Extract the (x, y) coordinate from the center of the cell holding the provided text.  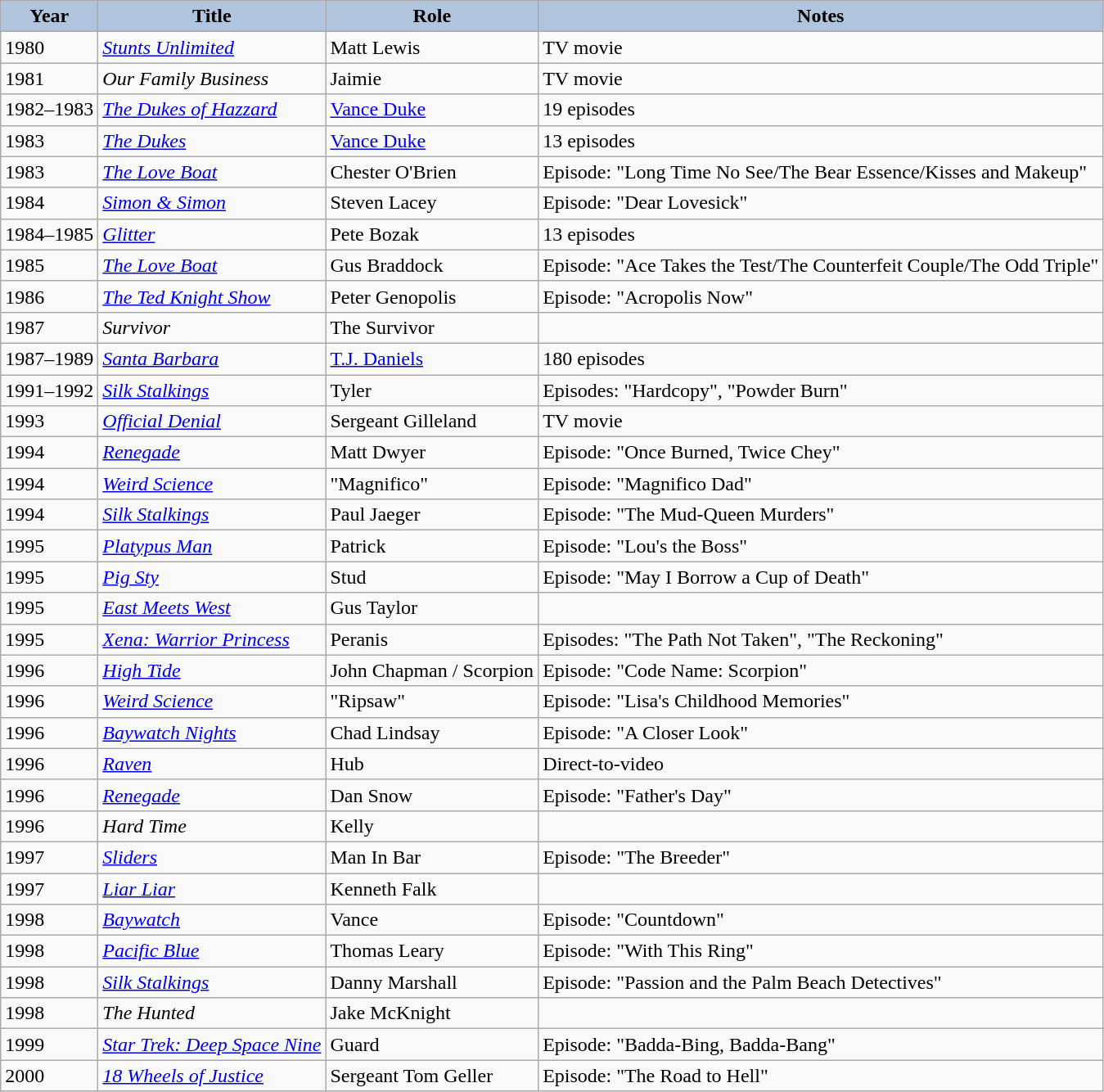
Paul Jaeger (432, 515)
Vance (432, 920)
John Chapman / Scorpion (432, 670)
1987 (49, 327)
Episode: "Passion and the Palm Beach Detectives" (821, 982)
1993 (49, 422)
Our Family Business (212, 79)
Role (432, 16)
Xena: Warrior Princess (212, 639)
19 episodes (821, 110)
Episode: "Badda-Bing, Badda-Bang" (821, 1045)
1991–1992 (49, 390)
Tyler (432, 390)
Kenneth Falk (432, 888)
Danny Marshall (432, 982)
Episode: "Once Burned, Twice Chey" (821, 453)
Peter Genopolis (432, 296)
T.J. Daniels (432, 359)
18 Wheels of Justice (212, 1076)
1984 (49, 203)
Glitter (212, 234)
Episode: "Ace Takes the Test/The Counterfeit Couple/The Odd Triple" (821, 265)
Baywatch Nights (212, 733)
1984–1985 (49, 234)
Pacific Blue (212, 951)
Guard (432, 1045)
Sergeant Gilleland (432, 422)
Episode: "The Breeder" (821, 857)
Title (212, 16)
Episode: "Long Time No See/The Bear Essence/Kisses and Makeup" (821, 172)
Chad Lindsay (432, 733)
Santa Barbara (212, 359)
Peranis (432, 639)
The Dukes of Hazzard (212, 110)
Stud (432, 577)
Pete Bozak (432, 234)
Episode: "A Closer Look" (821, 733)
Stunts Unlimited (212, 47)
Gus Braddock (432, 265)
High Tide (212, 670)
1986 (49, 296)
Episode: "May I Borrow a Cup of Death" (821, 577)
Jake McKnight (432, 1013)
Episode: "The Mud-Queen Murders" (821, 515)
Star Trek: Deep Space Nine (212, 1045)
"Ripsaw" (432, 702)
Episode: "Countdown" (821, 920)
Kelly (432, 826)
2000 (49, 1076)
Survivor (212, 327)
Episodes: "The Path Not Taken", "The Reckoning" (821, 639)
Gus Taylor (432, 608)
Matt Lewis (432, 47)
Simon & Simon (212, 203)
East Meets West (212, 608)
Platypus Man (212, 546)
Jaimie (432, 79)
Notes (821, 16)
Direct-to-video (821, 764)
Episode: "Acropolis Now" (821, 296)
Liar Liar (212, 888)
Patrick (432, 546)
Dan Snow (432, 795)
1987–1989 (49, 359)
The Hunted (212, 1013)
1981 (49, 79)
The Survivor (432, 327)
1999 (49, 1045)
Chester O'Brien (432, 172)
Episode: "Lou's the Boss" (821, 546)
Raven (212, 764)
1982–1983 (49, 110)
Baywatch (212, 920)
Year (49, 16)
1980 (49, 47)
The Ted Knight Show (212, 296)
Episode: "Code Name: Scorpion" (821, 670)
"Magnifico" (432, 484)
Hub (432, 764)
Matt Dwyer (432, 453)
Sergeant Tom Geller (432, 1076)
Episode: "Father's Day" (821, 795)
Pig Sty (212, 577)
180 episodes (821, 359)
Steven Lacey (432, 203)
Episode: "Dear Lovesick" (821, 203)
Hard Time (212, 826)
Episodes: "Hardcopy", "Powder Burn" (821, 390)
Official Denial (212, 422)
Man In Bar (432, 857)
1985 (49, 265)
Episode: "With This Ring" (821, 951)
The Dukes (212, 141)
Sliders (212, 857)
Episode: "The Road to Hell" (821, 1076)
Episode: "Lisa's Childhood Memories" (821, 702)
Thomas Leary (432, 951)
Episode: "Magnifico Dad" (821, 484)
